Capture the cell that displays the provided text and extract its (x, y) central coordinate. 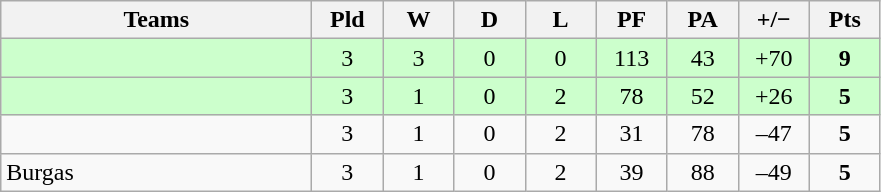
39 (632, 172)
Burgas (156, 172)
31 (632, 134)
+/− (774, 20)
Pts (844, 20)
113 (632, 58)
PF (632, 20)
+26 (774, 96)
–49 (774, 172)
L (560, 20)
PA (702, 20)
W (418, 20)
88 (702, 172)
D (490, 20)
52 (702, 96)
9 (844, 58)
43 (702, 58)
Teams (156, 20)
Pld (348, 20)
–47 (774, 134)
+70 (774, 58)
